Return [X, Y] of the center of cell containing provided text 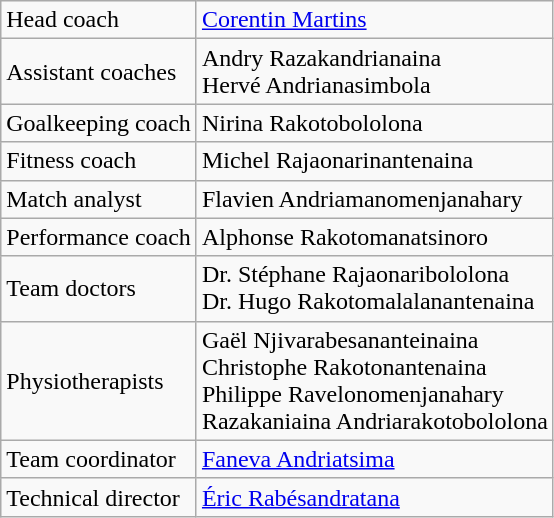
Faneva Andriatsima [374, 459]
Corentin Martins [374, 20]
Nirina Rakotobololona [374, 123]
Head coach [99, 20]
Éric Rabésandratana [374, 497]
Match analyst [99, 199]
Michel Rajaonarinantenaina [374, 161]
Team doctors [99, 288]
Goalkeeping coach [99, 123]
Alphonse Rakotomanatsinoro [374, 237]
Flavien Andriamanomenjanahary [374, 199]
Andry Razakandrianaina Hervé Andrianasimbola [374, 72]
Physiotherapists [99, 380]
Performance coach [99, 237]
Gaël Njivarabesananteinaina Christophe Rakotonantenaina Philippe Ravelonomenjanahary Razakaniaina Andriarakotobololona [374, 380]
Fitness coach [99, 161]
Dr. Stéphane Rajaonaribololona Dr. Hugo Rakotomalalanantenaina [374, 288]
Assistant coaches [99, 72]
Technical director [99, 497]
Team coordinator [99, 459]
